Return [X, Y] of the center of cell containing provided text 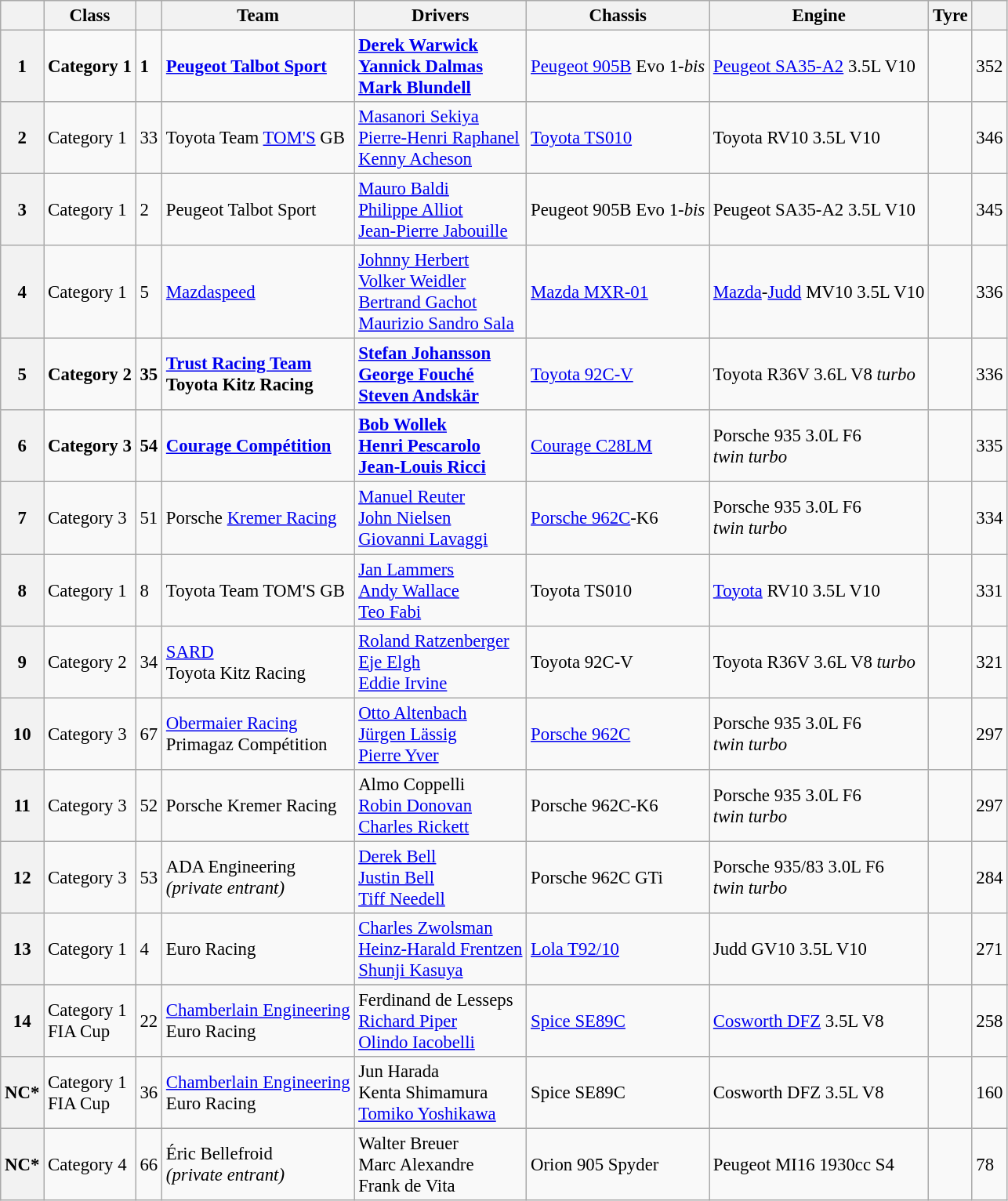
Almo Coppelli Robin Donovan Charles Rickett [441, 805]
Obermaier Racing Primagaz Compétition [259, 734]
54 [149, 447]
66 [149, 1164]
Stefan Johansson George Fouché Steven Andskär [441, 375]
Category 4 [90, 1164]
Éric Bellefroid(private entrant) [259, 1164]
Porsche 935/83 3.0L F6twin turbo [819, 877]
67 [149, 734]
Masanori Sekiya Pierre-Henri Raphanel Kenny Acheson [441, 138]
Peugeot MI16 1930cc S4 [819, 1164]
Chassis [618, 16]
SARD Toyota Kitz Racing [259, 662]
Class [90, 16]
22 [149, 1021]
Judd GV10 3.5L V10 [819, 949]
14 [22, 1021]
13 [22, 949]
ADA Engineering (private entrant) [259, 877]
Jan Lammers Andy Wallace Teo Fabi [441, 590]
36 [149, 1093]
Johnny Herbert Volker Weidler Bertrand Gachot Maurizio Sandro Sala [441, 292]
352 [989, 67]
Team [259, 16]
12 [22, 877]
35 [149, 375]
Bob Wollek Henri Pescarolo Jean-Louis Ricci [441, 447]
Engine [819, 16]
258 [989, 1021]
Mazda MXR-01 [618, 292]
Drivers [441, 16]
331 [989, 590]
284 [989, 877]
3 [22, 210]
Courage C28LM [618, 447]
Orion 905 Spyder [618, 1164]
Otto Altenbach Jürgen Lässig Pierre Yver [441, 734]
Mazda-Judd MV10 3.5L V10 [819, 292]
34 [149, 662]
321 [989, 662]
Trust Racing Team Toyota Kitz Racing [259, 375]
7 [22, 518]
346 [989, 138]
Tyre [950, 16]
11 [22, 805]
Derek Warwick Yannick Dalmas Mark Blundell [441, 67]
Roland Ratzenberger Eje Elgh Eddie Irvine [441, 662]
Courage Compétition [259, 447]
Derek Bell Justin Bell Tiff Needell [441, 877]
335 [989, 447]
10 [22, 734]
9 [22, 662]
Walter Breuer Marc Alexandre Frank de Vita [441, 1164]
Porsche 962C [618, 734]
Mazdaspeed [259, 292]
Charles Zwolsman Heinz-Harald Frentzen Shunji Kasuya [441, 949]
52 [149, 805]
Euro Racing [259, 949]
345 [989, 210]
33 [149, 138]
271 [989, 949]
Ferdinand de Lesseps Richard Piper Olindo Iacobelli [441, 1021]
334 [989, 518]
6 [22, 447]
53 [149, 877]
78 [989, 1164]
160 [989, 1093]
Mauro Baldi Philippe Alliot Jean-Pierre Jabouille [441, 210]
51 [149, 518]
Lola T92/10 [618, 949]
Manuel Reuter John Nielsen Giovanni Lavaggi [441, 518]
Jun Harada Kenta Shimamura Tomiko Yoshikawa [441, 1093]
Porsche 962C GTi [618, 877]
